Provide the [x, y] coordinate of the cell's center where the given text is located.  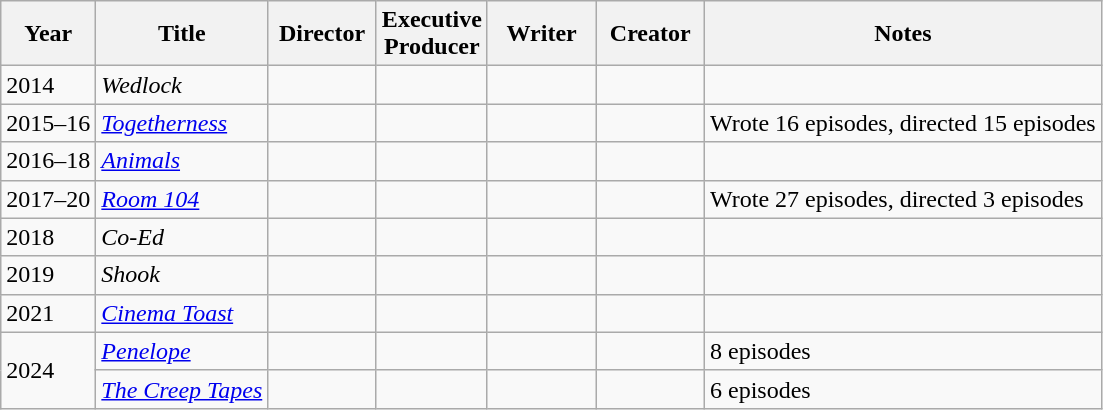
Room 104 [182, 199]
Wedlock [182, 85]
2021 [48, 313]
Title [182, 34]
2015–16 [48, 123]
6 episodes [904, 389]
Wrote 16 episodes, directed 15 episodes [904, 123]
2024 [48, 370]
Shook [182, 275]
2019 [48, 275]
Director [322, 34]
Creator [650, 34]
Cinema Toast [182, 313]
2014 [48, 85]
Togetherness [182, 123]
Wrote 27 episodes, directed 3 episodes [904, 199]
Year [48, 34]
Animals [182, 161]
2017–20 [48, 199]
ExecutiveProducer [432, 34]
2016–18 [48, 161]
The Creep Tapes [182, 389]
8 episodes [904, 351]
Co-Ed [182, 237]
Penelope [182, 351]
Notes [904, 34]
2018 [48, 237]
Writer [542, 34]
